Output the [x, y] coordinate of the center of the cell containing the given text.  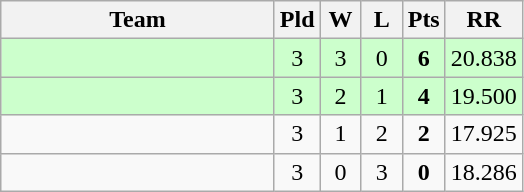
Pts [424, 20]
4 [424, 96]
Pld [297, 20]
19.500 [484, 96]
Team [138, 20]
20.838 [484, 58]
RR [484, 20]
17.925 [484, 134]
6 [424, 58]
W [340, 20]
18.286 [484, 172]
L [382, 20]
